Provide the [x, y] coordinate of the cell's center where the given text is located.  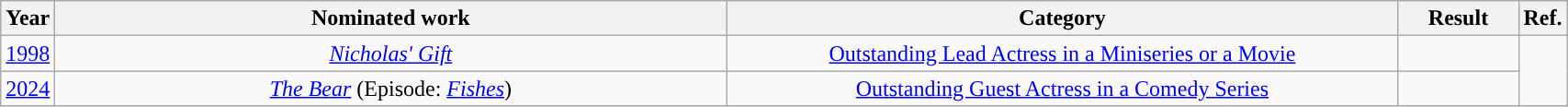
Outstanding Lead Actress in a Miniseries or a Movie [1062, 53]
Year [28, 18]
2024 [28, 89]
Result [1459, 18]
Outstanding Guest Actress in a Comedy Series [1062, 89]
1998 [28, 53]
Nominated work [391, 18]
The Bear (Episode: Fishes) [391, 89]
Nicholas' Gift [391, 53]
Category [1062, 18]
Ref. [1543, 18]
